Provide the (X, Y) coordinate of the cell's center where the given text is located.  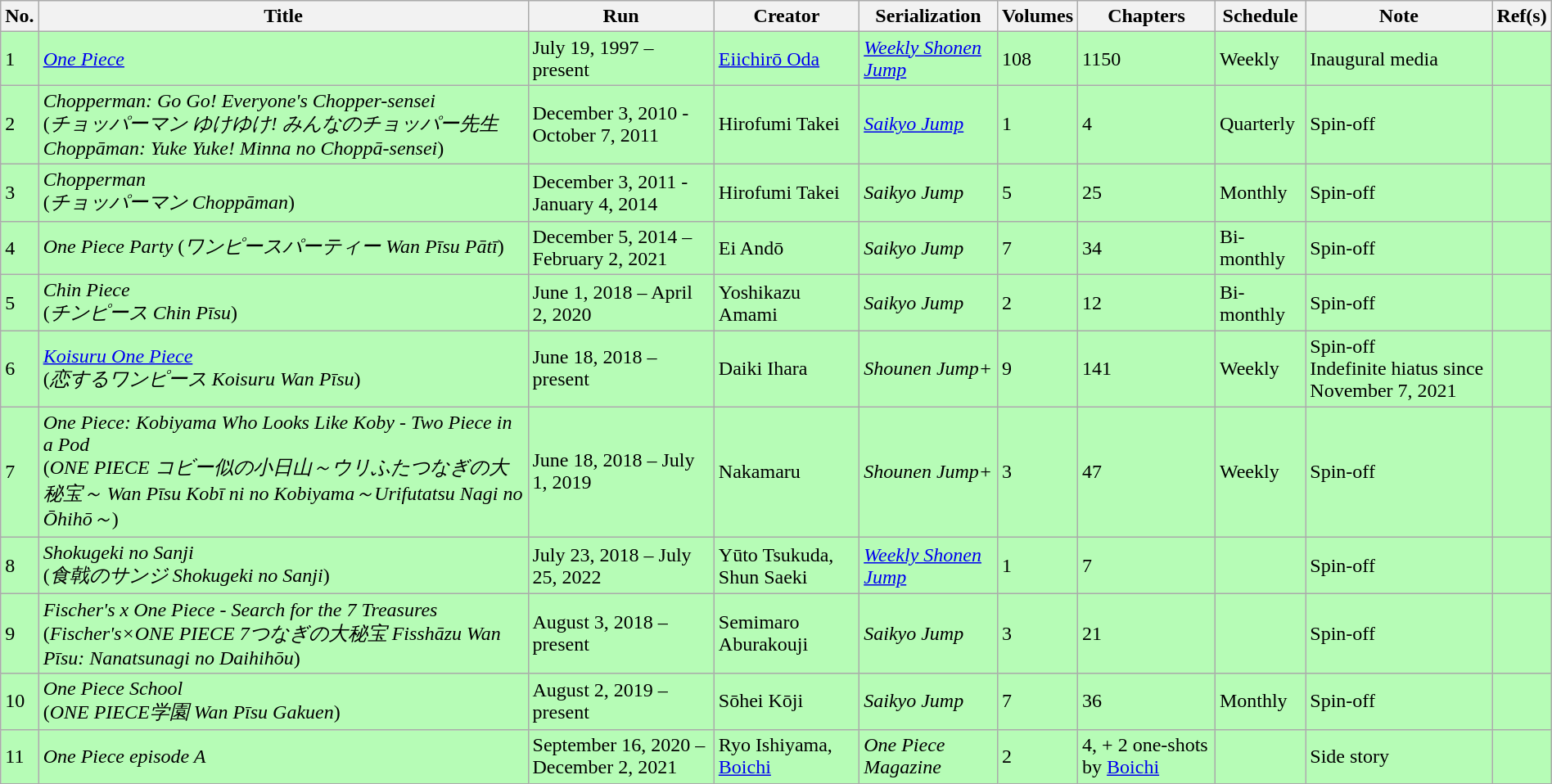
Koisuru One Piece(恋するワンピース Koisuru Wan Pīsu) (283, 369)
Note (1399, 16)
August 3, 2018 – present (620, 633)
Ei Andō (786, 247)
47 (1147, 472)
108 (1037, 59)
Ryo Ishiyama, Boichi (786, 756)
36 (1147, 701)
21 (1147, 633)
Schedule (1260, 16)
July 19, 1997 – present (620, 59)
July 23, 2018 – July 25, 2022 (620, 565)
Fischer's x One Piece - Search for the 7 Treasures(Fischer's×ONE PIECE 7つなぎの大秘宝 Fisshāzu Wan Pīsu: Nanatsunagi no Daihihōu) (283, 633)
Volumes (1037, 16)
Chopperman: Go Go! Everyone's Chopper-sensei(チョッパーマン ゆけゆけ! みんなのチョッパー先生 Choppāman: Yuke Yuke! Minna no Choppā-sensei) (283, 124)
6 (20, 369)
11 (20, 756)
Spin-offIndefinite hiatus since November 7, 2021 (1399, 369)
Semimaro Aburakouji (786, 633)
4, + 2 one-shots by Boichi (1147, 756)
Ref(s) (1522, 16)
8 (20, 565)
June 18, 2018 – present (620, 369)
December 3, 2010 - October 7, 2011 (620, 124)
25 (1147, 192)
12 (1147, 303)
Shokugeki no Sanji(食戟のサンジ Shokugeki no Sanji) (283, 565)
December 3, 2011 - January 4, 2014 (620, 192)
1150 (1147, 59)
One Piece (283, 59)
10 (20, 701)
Quarterly (1260, 124)
Yoshikazu Amami (786, 303)
September 16, 2020 – December 2, 2021 (620, 756)
Title (283, 16)
Run (620, 16)
One Piece School(ONE PIECE学園 Wan Pīsu Gakuen) (283, 701)
Nakamaru (786, 472)
Daiki Ihara (786, 369)
Inaugural media (1399, 59)
Yūto Tsukuda, Shun Saeki (786, 565)
One Piece Party (ワンピースパーティー Wan Pīsu Pātī) (283, 247)
Chin Piece(チンピース Chin Pīsu) (283, 303)
August 2, 2019 – present (620, 701)
34 (1147, 247)
June 18, 2018 – July 1, 2019 (620, 472)
No. (20, 16)
June 1, 2018 – April 2, 2020 (620, 303)
One Piece Magazine (928, 756)
Eiichirō Oda (786, 59)
Creator (786, 16)
Sōhei Kōji (786, 701)
One Piece: Kobiyama Who Looks Like Koby - Two Piece in a Pod(ONE PIECE コビー似の小日山～ウリふたつなぎの大秘宝～ Wan Pīsu Kobī ni no Kobiyama～Urifutatsu Nagi no Ōhihō～) (283, 472)
Chapters (1147, 16)
Serialization (928, 16)
December 5, 2014 – February 2, 2021 (620, 247)
141 (1147, 369)
Chopperman(チョッパーマン Choppāman) (283, 192)
Side story (1399, 756)
One Piece episode A (283, 756)
